Search for the cell housing the specified text and yield its (X, Y) center coordinate. 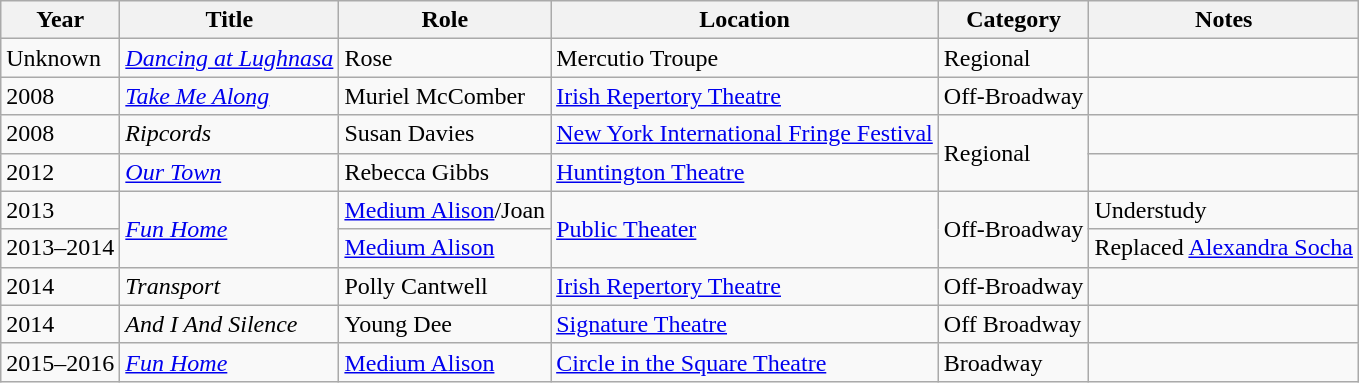
Title (230, 20)
Off Broadway (1014, 324)
Category (1014, 20)
2012 (60, 172)
Broadway (1014, 362)
Role (445, 20)
Transport (230, 286)
Signature Theatre (745, 324)
Young Dee (445, 324)
Take Me Along (230, 96)
Polly Cantwell (445, 286)
2013 (60, 210)
Unknown (60, 58)
Our Town (230, 172)
Replaced Alexandra Socha (1224, 248)
Dancing at Lughnasa (230, 58)
New York International Fringe Festival (745, 134)
And I And Silence (230, 324)
Understudy (1224, 210)
Public Theater (745, 229)
Susan Davies (445, 134)
Rebecca Gibbs (445, 172)
Mercutio Troupe (745, 58)
Rose (445, 58)
Ripcords (230, 134)
Year (60, 20)
2015–2016 (60, 362)
Medium Alison/Joan (445, 210)
Circle in the Square Theatre (745, 362)
Location (745, 20)
2013–2014 (60, 248)
Notes (1224, 20)
Huntington Theatre (745, 172)
Muriel McComber (445, 96)
